Determine the (x, y) coordinate at the center of the cell enclosing the given text.  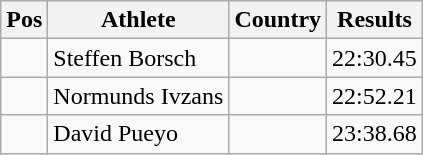
Results (375, 20)
Normunds Ivzans (138, 96)
Pos (24, 20)
David Pueyo (138, 134)
22:30.45 (375, 58)
23:38.68 (375, 134)
Athlete (138, 20)
Steffen Borsch (138, 58)
22:52.21 (375, 96)
Country (278, 20)
